Pinpoint the cell where the given text exists, returning its [x, y] midpoint coordinate. 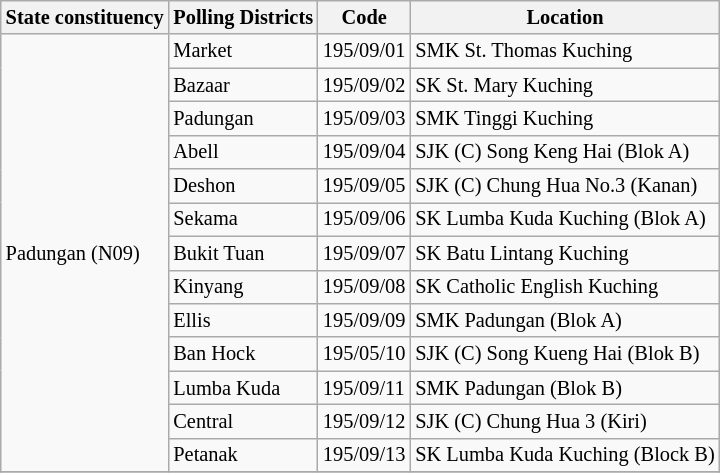
SMK St. Thomas Kuching [564, 51]
SJK (C) Chung Hua 3 (Kiri) [564, 421]
195/09/11 [364, 388]
SJK (C) Chung Hua No.3 (Kanan) [564, 186]
SMK Padungan (Blok A) [564, 320]
Bukit Tuan [243, 253]
Ellis [243, 320]
SK Lumba Kuda Kuching (Block B) [564, 455]
Padungan [243, 118]
195/05/10 [364, 354]
195/09/12 [364, 421]
195/09/09 [364, 320]
SK St. Mary Kuching [564, 85]
195/09/04 [364, 152]
195/09/01 [364, 51]
Location [564, 17]
State constituency [85, 17]
Polling Districts [243, 17]
195/09/02 [364, 85]
SJK (C) Song Kueng Hai (Blok B) [564, 354]
195/09/06 [364, 219]
195/09/08 [364, 287]
SK Batu Lintang Kuching [564, 253]
Deshon [243, 186]
Padungan (N09) [85, 253]
Sekama [243, 219]
Code [364, 17]
Bazaar [243, 85]
SMK Padungan (Blok B) [564, 388]
195/09/03 [364, 118]
Ban Hock [243, 354]
Market [243, 51]
SK Lumba Kuda Kuching (Blok A) [564, 219]
Kinyang [243, 287]
Central [243, 421]
195/09/13 [364, 455]
195/09/07 [364, 253]
Lumba Kuda [243, 388]
SMK Tinggi Kuching [564, 118]
SJK (C) Song Keng Hai (Blok A) [564, 152]
195/09/05 [364, 186]
SK Catholic English Kuching [564, 287]
Petanak [243, 455]
Abell [243, 152]
